Return [X, Y] of the center of cell containing provided text 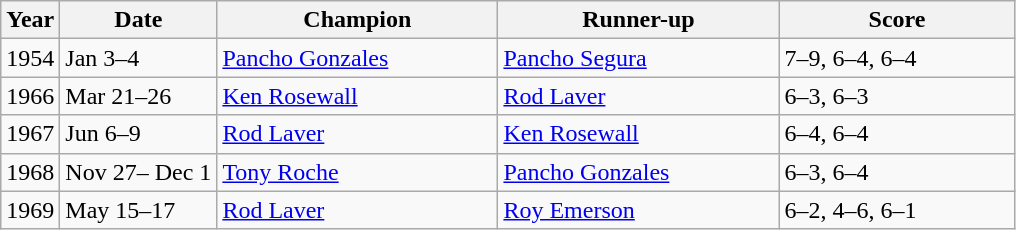
7–9, 6–4, 6–4 [897, 58]
Year [30, 20]
Pancho Segura [638, 58]
6–2, 4–6, 6–1 [897, 210]
1954 [30, 58]
1968 [30, 172]
1969 [30, 210]
Score [897, 20]
1967 [30, 134]
Jan 3–4 [138, 58]
Tony Roche [358, 172]
6–4, 6–4 [897, 134]
6–3, 6–4 [897, 172]
Runner-up [638, 20]
Roy Emerson [638, 210]
1966 [30, 96]
Champion [358, 20]
Date [138, 20]
Nov 27– Dec 1 [138, 172]
Jun 6–9 [138, 134]
Mar 21–26 [138, 96]
May 15–17 [138, 210]
6–3, 6–3 [897, 96]
